From the cell containing the given text, extract its center point as [X, Y] coordinate. 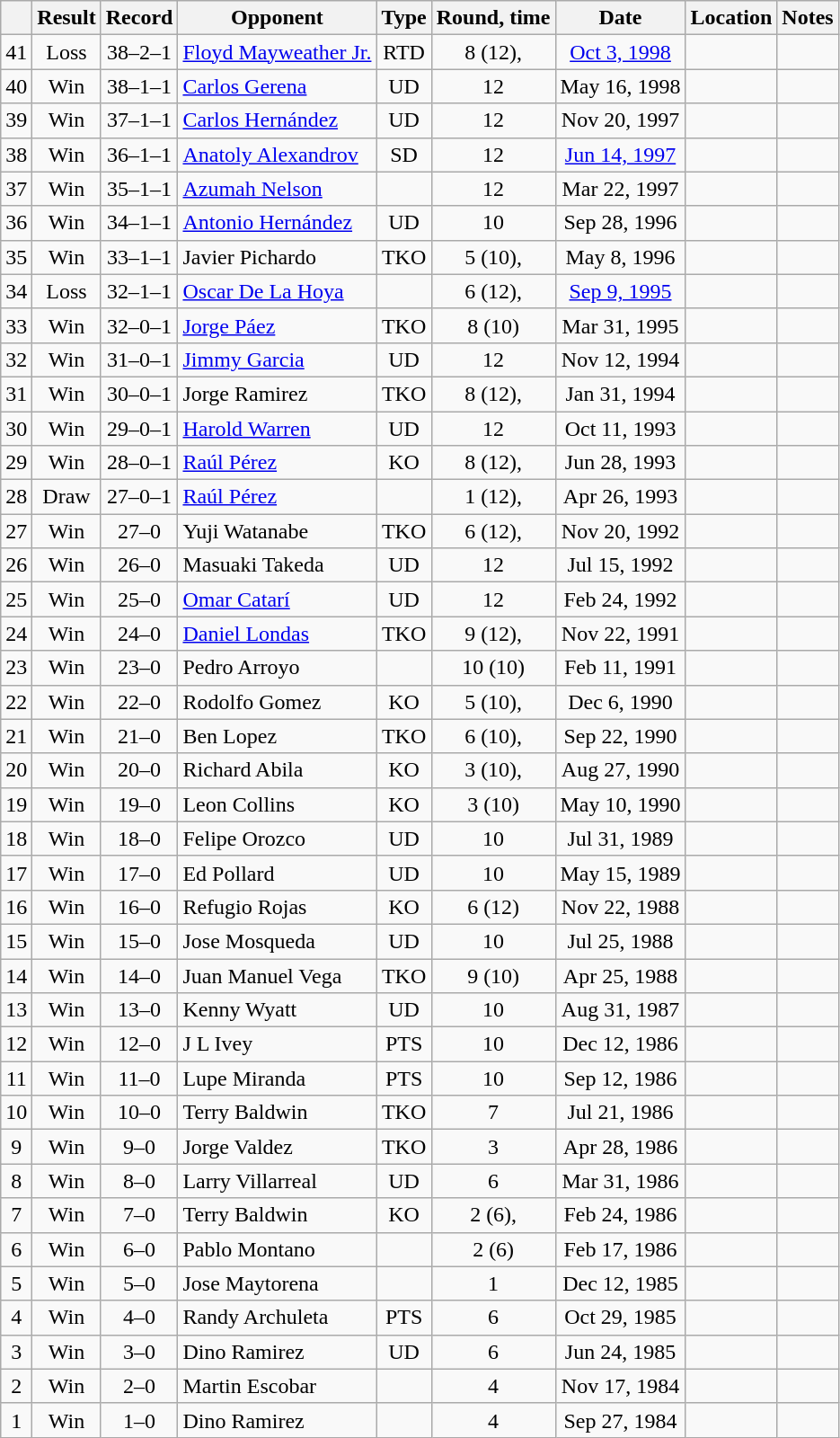
21–0 [139, 736]
Jorge Ramirez [277, 394]
Javier Pichardo [277, 257]
37–1–1 [139, 120]
8 (10) [493, 325]
3 (10) [493, 804]
38–2–1 [139, 52]
15–0 [139, 941]
Notes [808, 18]
Ed Pollard [277, 873]
Oscar De La Hoya [277, 291]
Type [404, 18]
31–0–1 [139, 359]
Jorge Valdez [277, 1147]
Refugio Rojas [277, 907]
37 [16, 189]
Kenny Wyatt [277, 1010]
27–0 [139, 531]
Date [620, 18]
32 [16, 359]
Jun 28, 1993 [620, 463]
2 (6) [493, 1249]
20 [16, 770]
30–0–1 [139, 394]
RTD [404, 52]
Sep 9, 1995 [620, 291]
Draw [66, 497]
10–0 [139, 1113]
28 [16, 497]
16 [16, 907]
Feb 24, 1992 [620, 599]
Aug 31, 1987 [620, 1010]
6 (12) [493, 907]
Mar 31, 1986 [620, 1181]
28–0–1 [139, 463]
Apr 25, 1988 [620, 975]
Jul 31, 1989 [620, 839]
Harold Warren [277, 429]
Oct 3, 1998 [620, 52]
26 [16, 565]
6–0 [139, 1249]
Nov 12, 1994 [620, 359]
12–0 [139, 1044]
8 [16, 1181]
9 [16, 1147]
Mar 22, 1997 [620, 189]
Jan 31, 1994 [620, 394]
9 (12), [493, 634]
Jose Mosqueda [277, 941]
35 [16, 257]
Feb 11, 1991 [620, 668]
Feb 24, 1986 [620, 1215]
Sep 27, 1984 [620, 1420]
Nov 22, 1991 [620, 634]
Oct 29, 1985 [620, 1318]
Jimmy Garcia [277, 359]
Round, time [493, 18]
4–0 [139, 1318]
18 [16, 839]
27–0–1 [139, 497]
18–0 [139, 839]
38 [16, 155]
32–0–1 [139, 325]
23 [16, 668]
24–0 [139, 634]
11 [16, 1078]
Mar 31, 1995 [620, 325]
Dec 12, 1985 [620, 1283]
8–0 [139, 1181]
20–0 [139, 770]
Feb 17, 1986 [620, 1249]
11–0 [139, 1078]
9 (10) [493, 975]
36–1–1 [139, 155]
7–0 [139, 1215]
Nov 20, 1992 [620, 531]
2–0 [139, 1386]
Carlos Hernández [277, 120]
Yuji Watanabe [277, 531]
Floyd Mayweather Jr. [277, 52]
Jose Maytorena [277, 1283]
1 (12), [493, 497]
Aug 27, 1990 [620, 770]
16–0 [139, 907]
5–0 [139, 1283]
Jul 15, 1992 [620, 565]
2 (6), [493, 1215]
13–0 [139, 1010]
22–0 [139, 702]
Juan Manuel Vega [277, 975]
Nov 20, 1997 [620, 120]
May 10, 1990 [620, 804]
9–0 [139, 1147]
17–0 [139, 873]
Anatoly Alexandrov [277, 155]
Result [66, 18]
14–0 [139, 975]
29–0–1 [139, 429]
19 [16, 804]
23–0 [139, 668]
Jorge Páez [277, 325]
3 (10), [493, 770]
Sep 28, 1996 [620, 223]
Pedro Arroyo [277, 668]
Felipe Orozco [277, 839]
Sep 22, 1990 [620, 736]
33 [16, 325]
Omar Catarí [277, 599]
May 8, 1996 [620, 257]
Location [731, 18]
Richard Abila [277, 770]
38–1–1 [139, 86]
25–0 [139, 599]
30 [16, 429]
Dec 6, 1990 [620, 702]
40 [16, 86]
3–0 [139, 1352]
May 16, 1998 [620, 86]
Masuaki Takeda [277, 565]
13 [16, 1010]
Dec 12, 1986 [620, 1044]
Oct 11, 1993 [620, 429]
Record [139, 18]
19–0 [139, 804]
Jun 14, 1997 [620, 155]
31 [16, 394]
1–0 [139, 1420]
17 [16, 873]
Ben Lopez [277, 736]
Apr 26, 1993 [620, 497]
Carlos Gerena [277, 86]
5 [16, 1283]
34 [16, 291]
Martin Escobar [277, 1386]
Sep 12, 1986 [620, 1078]
SD [404, 155]
J L Ivey [277, 1044]
Azumah Nelson [277, 189]
Antonio Hernández [277, 223]
Jul 21, 1986 [620, 1113]
34–1–1 [139, 223]
25 [16, 599]
Opponent [277, 18]
Lupe Miranda [277, 1078]
6 (10), [493, 736]
39 [16, 120]
24 [16, 634]
Randy Archuleta [277, 1318]
15 [16, 941]
Apr 28, 1986 [620, 1147]
Jul 25, 1988 [620, 941]
33–1–1 [139, 257]
Nov 22, 1988 [620, 907]
Jun 24, 1985 [620, 1352]
22 [16, 702]
32–1–1 [139, 291]
Rodolfo Gomez [277, 702]
May 15, 1989 [620, 873]
36 [16, 223]
35–1–1 [139, 189]
26–0 [139, 565]
Larry Villarreal [277, 1181]
14 [16, 975]
Daniel Londas [277, 634]
27 [16, 531]
29 [16, 463]
21 [16, 736]
Pablo Montano [277, 1249]
Leon Collins [277, 804]
2 [16, 1386]
10 (10) [493, 668]
41 [16, 52]
Nov 17, 1984 [620, 1386]
